Extract the (x, y) coordinate from the center of the cell holding the provided text.  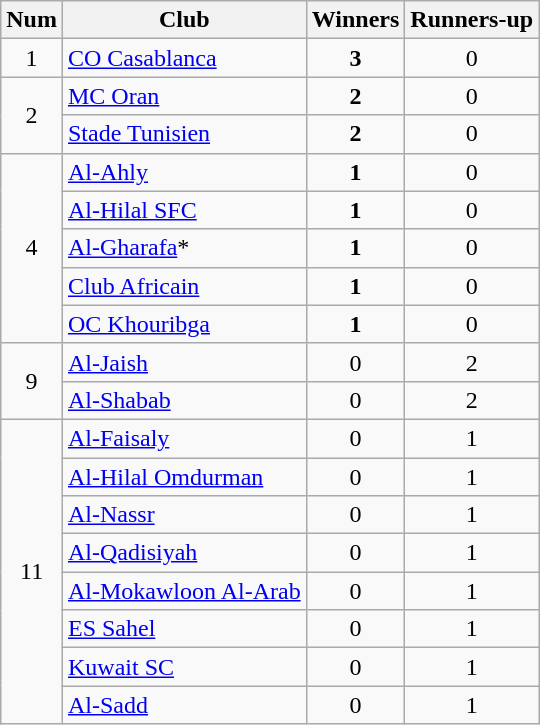
Al-Qadisiyah (184, 553)
Kuwait SC (184, 667)
11 (32, 571)
MC Oran (184, 96)
Num (32, 20)
Winners (356, 20)
Al-Faisaly (184, 438)
Al-Sadd (184, 705)
Al-Hilal Omdurman (184, 477)
Al-Nassr (184, 515)
3 (356, 58)
Al-Shabab (184, 400)
Club (184, 20)
Club Africain (184, 286)
9 (32, 381)
Runners-up (472, 20)
ES Sahel (184, 629)
Al-Jaish (184, 362)
Al-Mokawloon Al-Arab (184, 591)
Al-Gharafa* (184, 248)
OC Khouribga (184, 324)
CO Casablanca (184, 58)
Stade Tunisien (184, 134)
4 (32, 248)
Al-Hilal SFC (184, 210)
Al-Ahly (184, 172)
